For the text-containing cell, return its midpoint in [x, y] coordinate format. 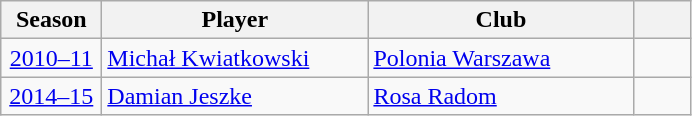
Club [501, 20]
Season [52, 20]
Player [235, 20]
2014–15 [52, 96]
Damian Jeszke [235, 96]
Polonia Warszawa [501, 58]
2010–11 [52, 58]
Michał Kwiatkowski [235, 58]
Rosa Radom [501, 96]
